Find where the given text appears and provide that cell's center as [X, Y] coordinate. 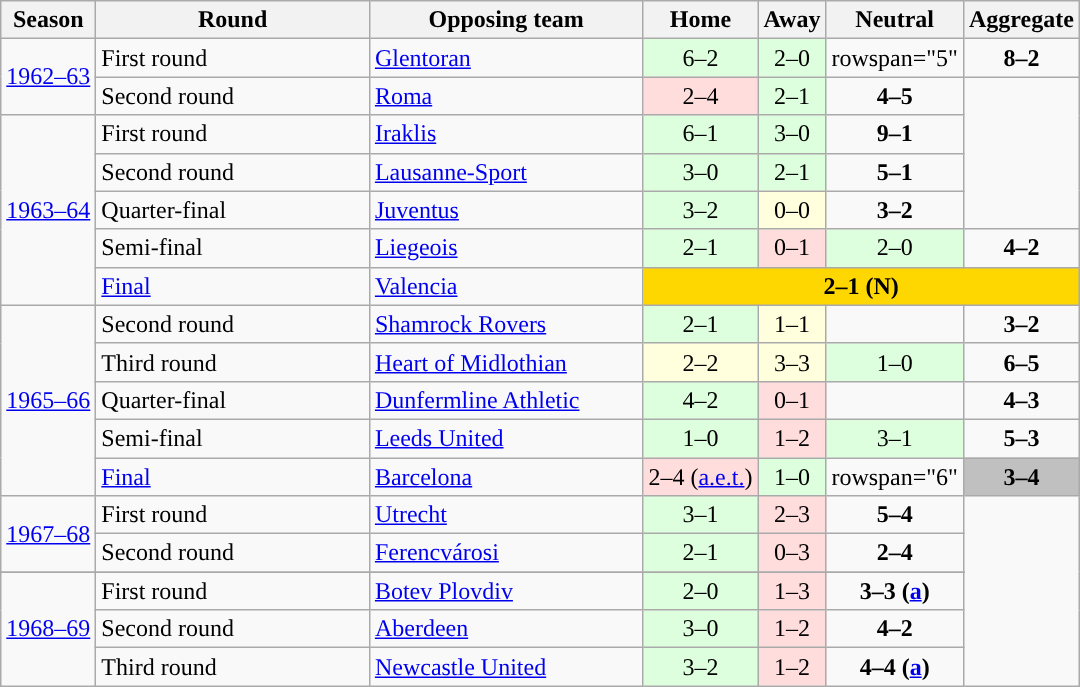
Opposing team [506, 20]
rowspan="6" [895, 477]
Ferencvárosi [506, 553]
1965–66 [48, 400]
Juventus [506, 210]
9–1 [895, 134]
2–1 (N) [861, 286]
1962–63 [48, 77]
Valencia [506, 286]
5–1 [895, 172]
6–1 [700, 134]
Glentoran [506, 58]
0–3 [792, 553]
rowspan="5" [895, 58]
2–2 [700, 362]
Liegeois [506, 248]
Away [792, 20]
Leeds United [506, 438]
Iraklis [506, 134]
Heart of Midlothian [506, 362]
5–3 [1021, 438]
1968–69 [48, 629]
Utrecht [506, 515]
4–5 [895, 96]
2–4 (a.e.t.) [700, 477]
6–5 [1021, 362]
Neutral [895, 20]
5–4 [895, 515]
Round [233, 20]
8–2 [1021, 58]
3–4 [1021, 477]
Aggregate [1021, 20]
Dunfermline Athletic [506, 400]
Shamrock Rovers [506, 324]
6–2 [700, 58]
0–0 [792, 210]
Botev Plovdiv [506, 591]
1963–64 [48, 210]
1967–68 [48, 534]
Season [48, 20]
1–3 [792, 591]
Lausanne-Sport [506, 172]
3–3 [792, 362]
4–3 [1021, 400]
Home [700, 20]
3–3 (a) [895, 591]
Roma [506, 96]
Barcelona [506, 477]
4–4 (a) [895, 667]
1–1 [792, 324]
Newcastle United [506, 667]
2–3 [792, 515]
Aberdeen [506, 629]
